Find where the given text appears and provide that cell's center as (x, y) coordinate. 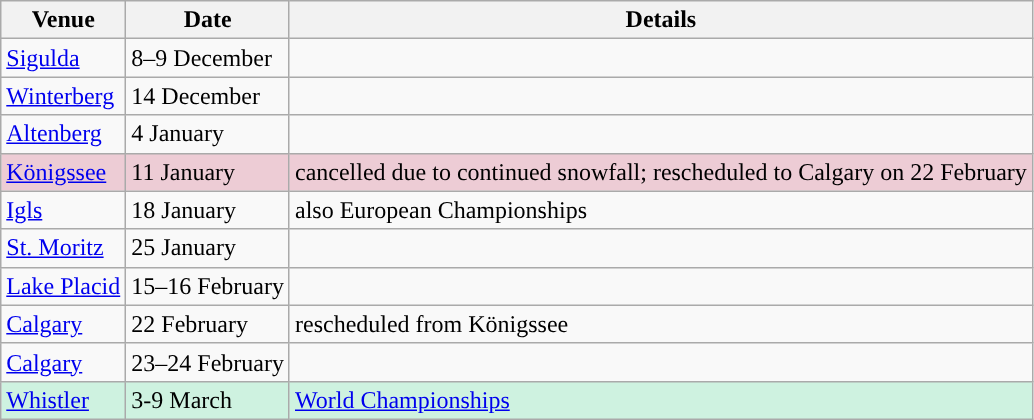
cancelled due to continued snowfall; rescheduled to Calgary on 22 February (660, 172)
23–24 February (208, 362)
Lake Placid (64, 286)
14 December (208, 96)
4 January (208, 134)
Igls (64, 210)
18 January (208, 210)
15–16 February (208, 286)
Whistler (64, 400)
rescheduled from Königssee (660, 324)
Sigulda (64, 58)
11 January (208, 172)
Winterberg (64, 96)
Venue (64, 20)
8–9 December (208, 58)
also European Championships (660, 210)
Details (660, 20)
Date (208, 20)
World Championships (660, 400)
25 January (208, 248)
Königssee (64, 172)
3-9 March (208, 400)
22 February (208, 324)
St. Moritz (64, 248)
Altenberg (64, 134)
